From the cell containing the given text, extract its center point as [X, Y] coordinate. 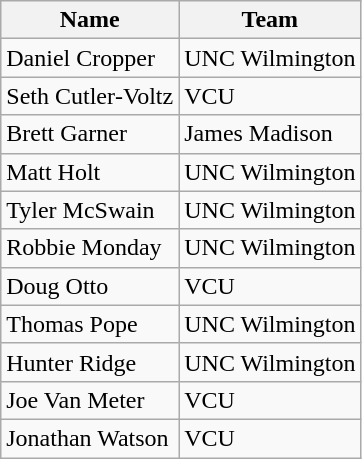
Matt Holt [90, 172]
Team [270, 20]
Thomas Pope [90, 324]
Hunter Ridge [90, 362]
Tyler McSwain [90, 210]
Daniel Cropper [90, 58]
Seth Cutler‑Voltz [90, 96]
Doug Otto [90, 286]
Joe Van Meter [90, 400]
Brett Garner [90, 134]
Jonathan Watson [90, 438]
Robbie Monday [90, 248]
James Madison [270, 134]
Name [90, 20]
